Return (X, Y) of the center of cell containing provided text 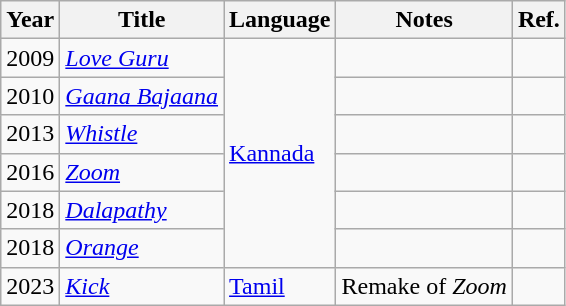
Gaana Bajaana (142, 96)
2023 (30, 286)
Tamil (280, 286)
2013 (30, 134)
Whistle (142, 134)
Year (30, 20)
Love Guru (142, 58)
Zoom (142, 172)
Dalapathy (142, 210)
Ref. (538, 20)
2009 (30, 58)
Notes (424, 20)
Orange (142, 248)
Kannada (280, 153)
2010 (30, 96)
Language (280, 20)
Remake of Zoom (424, 286)
2016 (30, 172)
Kick (142, 286)
Title (142, 20)
